Pinpoint the cell where the given text exists, returning its [x, y] midpoint coordinate. 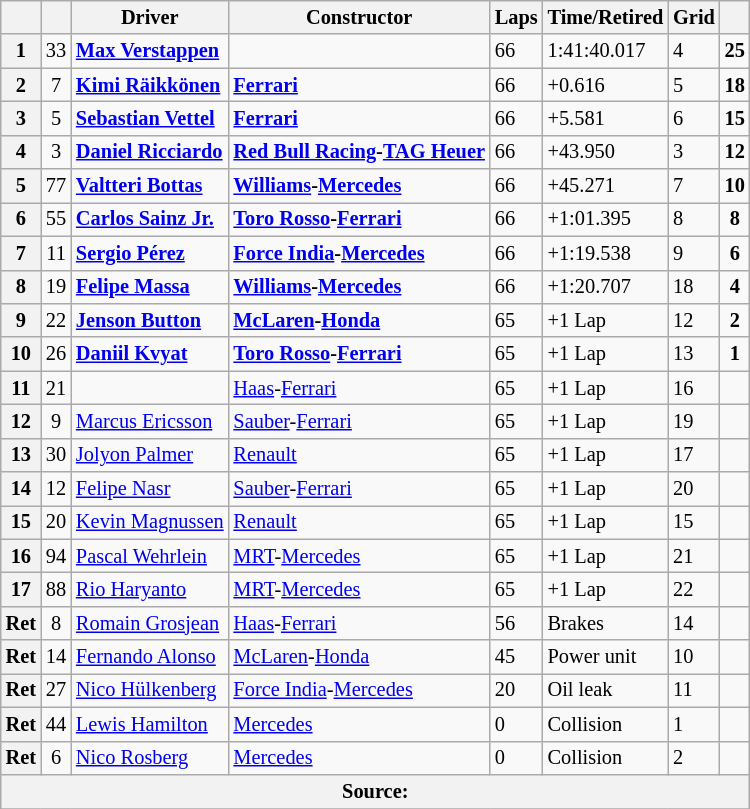
45 [516, 657]
Marcus Ericsson [150, 421]
Constructor [360, 17]
Fernando Alonso [150, 657]
77 [56, 186]
+43.950 [606, 152]
Lewis Hamilton [150, 724]
Daniel Ricciardo [150, 152]
Sebastian Vettel [150, 118]
Felipe Massa [150, 287]
88 [56, 589]
56 [516, 623]
Max Verstappen [150, 51]
Driver [150, 17]
+1:19.538 [606, 253]
44 [56, 724]
Jenson Button [150, 320]
Power unit [606, 657]
Daniil Kvyat [150, 354]
Red Bull Racing-TAG Heuer [360, 152]
55 [56, 219]
+45.271 [606, 186]
30 [56, 455]
Brakes [606, 623]
1:41:40.017 [606, 51]
Grid [694, 17]
Romain Grosjean [150, 623]
27 [56, 690]
+1:01.395 [606, 219]
Felipe Nasr [150, 489]
94 [56, 556]
Nico Hülkenberg [150, 690]
+5.581 [606, 118]
Time/Retired [606, 17]
33 [56, 51]
25 [735, 51]
+1:20.707 [606, 287]
Source: [376, 791]
Pascal Wehrlein [150, 556]
Carlos Sainz Jr. [150, 219]
Valtteri Bottas [150, 186]
Kevin Magnussen [150, 522]
+0.616 [606, 85]
Nico Rosberg [150, 758]
Sergio Pérez [150, 253]
Kimi Räikkönen [150, 85]
Laps [516, 17]
Rio Haryanto [150, 589]
Jolyon Palmer [150, 455]
26 [56, 354]
Oil leak [606, 690]
